Capture the cell that displays the provided text and extract its [x, y] central coordinate. 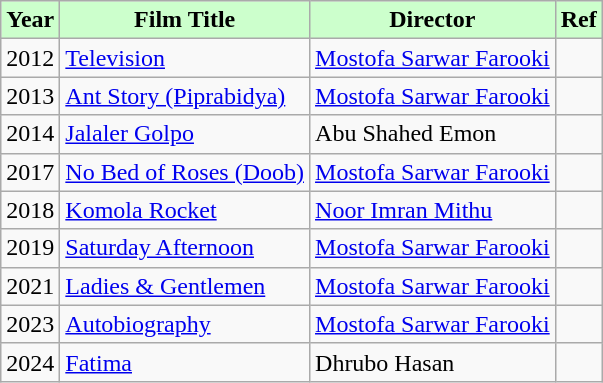
Fatima [185, 362]
Saturday Afternoon [185, 248]
No Bed of Roses (Doob) [185, 172]
2017 [30, 172]
Dhrubo Hasan [433, 362]
Komola Rocket [185, 210]
2021 [30, 286]
2023 [30, 324]
2014 [30, 134]
Year [30, 20]
Director [433, 20]
Television [185, 58]
Abu Shahed Emon [433, 134]
2024 [30, 362]
Autobiography [185, 324]
2019 [30, 248]
Jalaler Golpo [185, 134]
2018 [30, 210]
Film Title [185, 20]
Ant Story (Piprabidya) [185, 96]
Noor Imran Mithu [433, 210]
2013 [30, 96]
Ref [578, 20]
Ladies & Gentlemen [185, 286]
2012 [30, 58]
